Provide the [X, Y] coordinate of the cell's center where the given text is located.  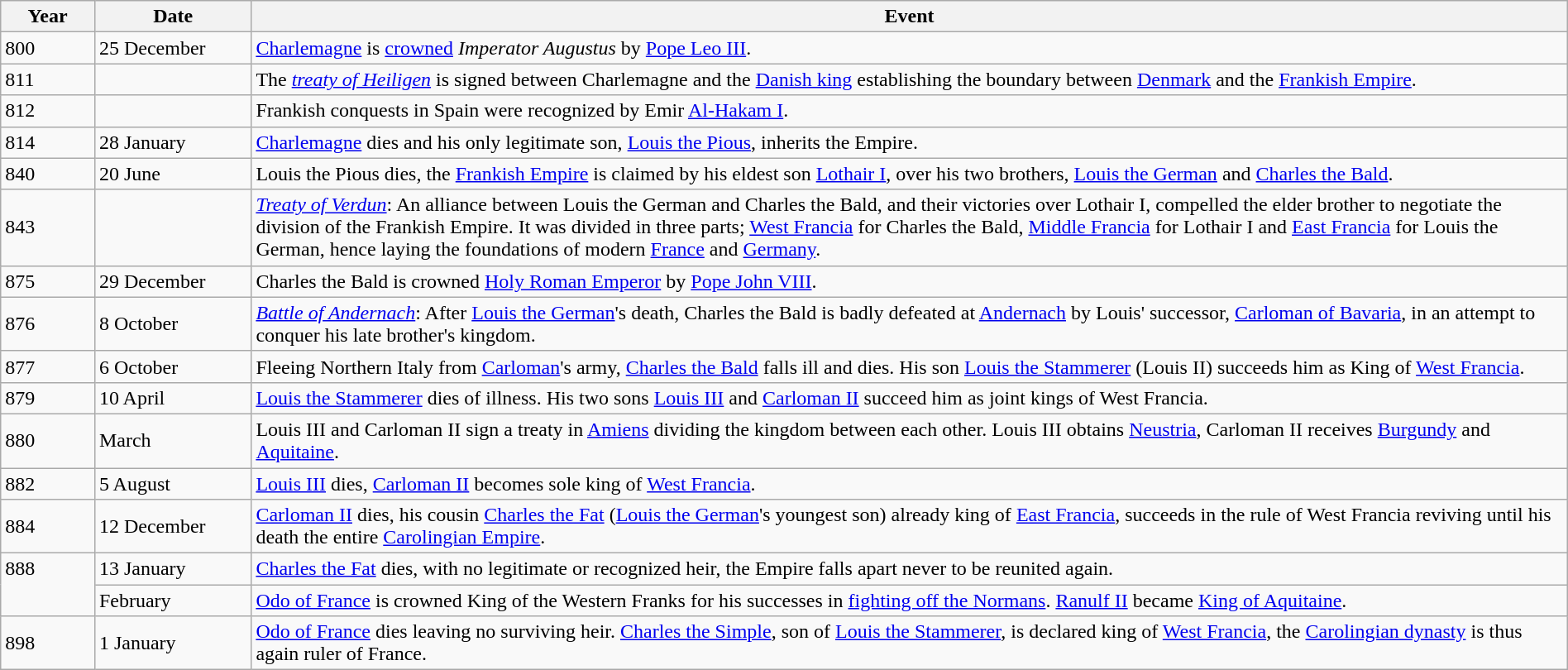
13 January [172, 569]
814 [48, 142]
20 June [172, 174]
1 January [172, 644]
875 [48, 281]
882 [48, 484]
812 [48, 111]
800 [48, 48]
880 [48, 440]
Louis the Pious dies, the Frankish Empire is claimed by his eldest son Lothair I, over his two brothers, Louis the German and Charles the Bald. [910, 174]
8 October [172, 324]
811 [48, 79]
884 [48, 526]
March [172, 440]
February [172, 601]
6 October [172, 366]
The treaty of Heiligen is signed between Charlemagne and the Danish king establishing the boundary between Denmark and the Frankish Empire. [910, 79]
Charles the Fat dies, with no legitimate or recognized heir, the Empire falls apart never to be reunited again. [910, 569]
5 August [172, 484]
Frankish conquests in Spain were recognized by Emir Al-Hakam I. [910, 111]
10 April [172, 398]
Louis the Stammerer dies of illness. His two sons Louis III and Carloman II succeed him as joint kings of West Francia. [910, 398]
840 [48, 174]
Year [48, 17]
28 January [172, 142]
Louis III dies, Carloman II becomes sole king of West Francia. [910, 484]
877 [48, 366]
Charlemagne dies and his only legitimate son, Louis the Pious, inherits the Empire. [910, 142]
Odo of France is crowned King of the Western Franks for his successes in fighting off the Normans. Ranulf II became King of Aquitaine. [910, 601]
876 [48, 324]
29 December [172, 281]
888 [48, 585]
Date [172, 17]
Event [910, 17]
898 [48, 644]
Charlemagne is crowned Imperator Augustus by Pope Leo III. [910, 48]
Charles the Bald is crowned Holy Roman Emperor by Pope John VIII. [910, 281]
843 [48, 227]
879 [48, 398]
12 December [172, 526]
25 December [172, 48]
